Output the (X, Y) coordinate of the center of the cell containing the given text.  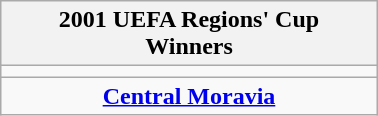
2001 UEFA Regions' CupWinners (189, 34)
Central Moravia (189, 96)
